Extract the [X, Y] coordinate from the center of the cell holding the provided text.  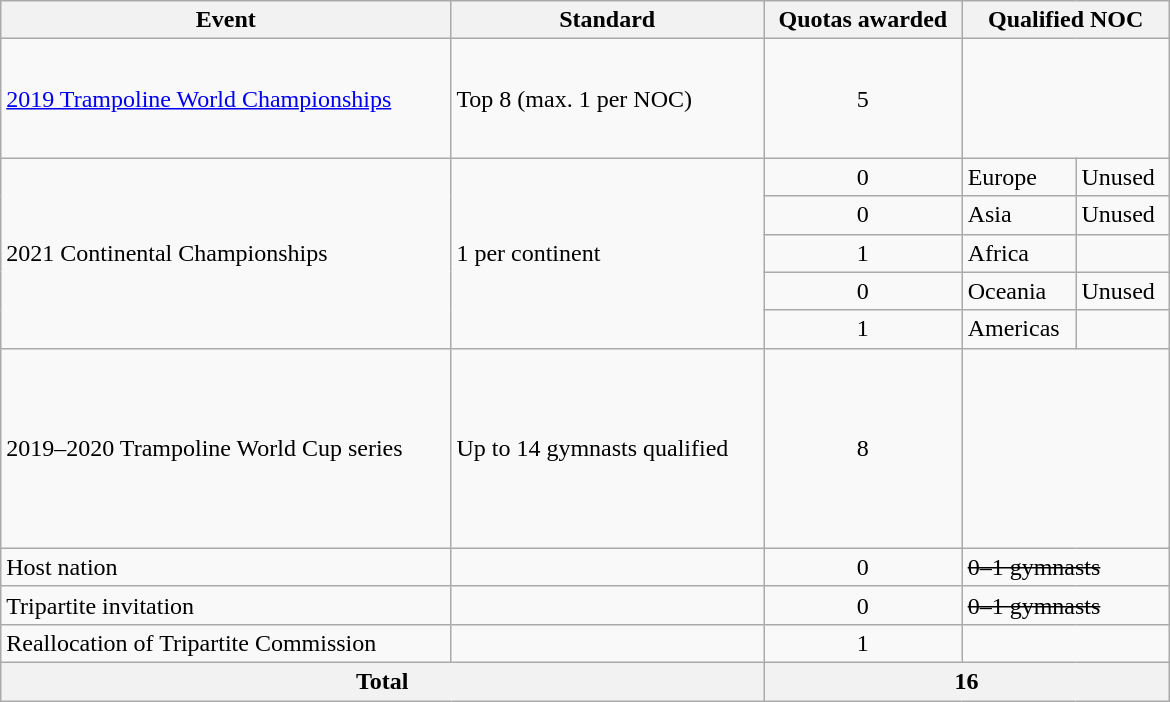
Quotas awarded [864, 20]
Qualified NOC [1066, 20]
Top 8 (max. 1 per NOC) [608, 98]
Asia [1019, 215]
1 per continent [608, 253]
16 [967, 681]
Host nation [226, 567]
Tripartite invitation [226, 605]
Up to 14 gymnasts qualified [608, 448]
2019 Trampoline World Championships [226, 98]
2021 Continental Championships [226, 253]
Reallocation of Tripartite Commission [226, 643]
Event [226, 20]
Total [382, 681]
Oceania [1019, 291]
2019–2020 Trampoline World Cup series [226, 448]
Americas [1019, 329]
Europe [1019, 177]
5 [864, 98]
8 [864, 448]
Standard [608, 20]
Africa [1019, 253]
